Determine the [X, Y] coordinate at the center of the cell enclosing the given text.  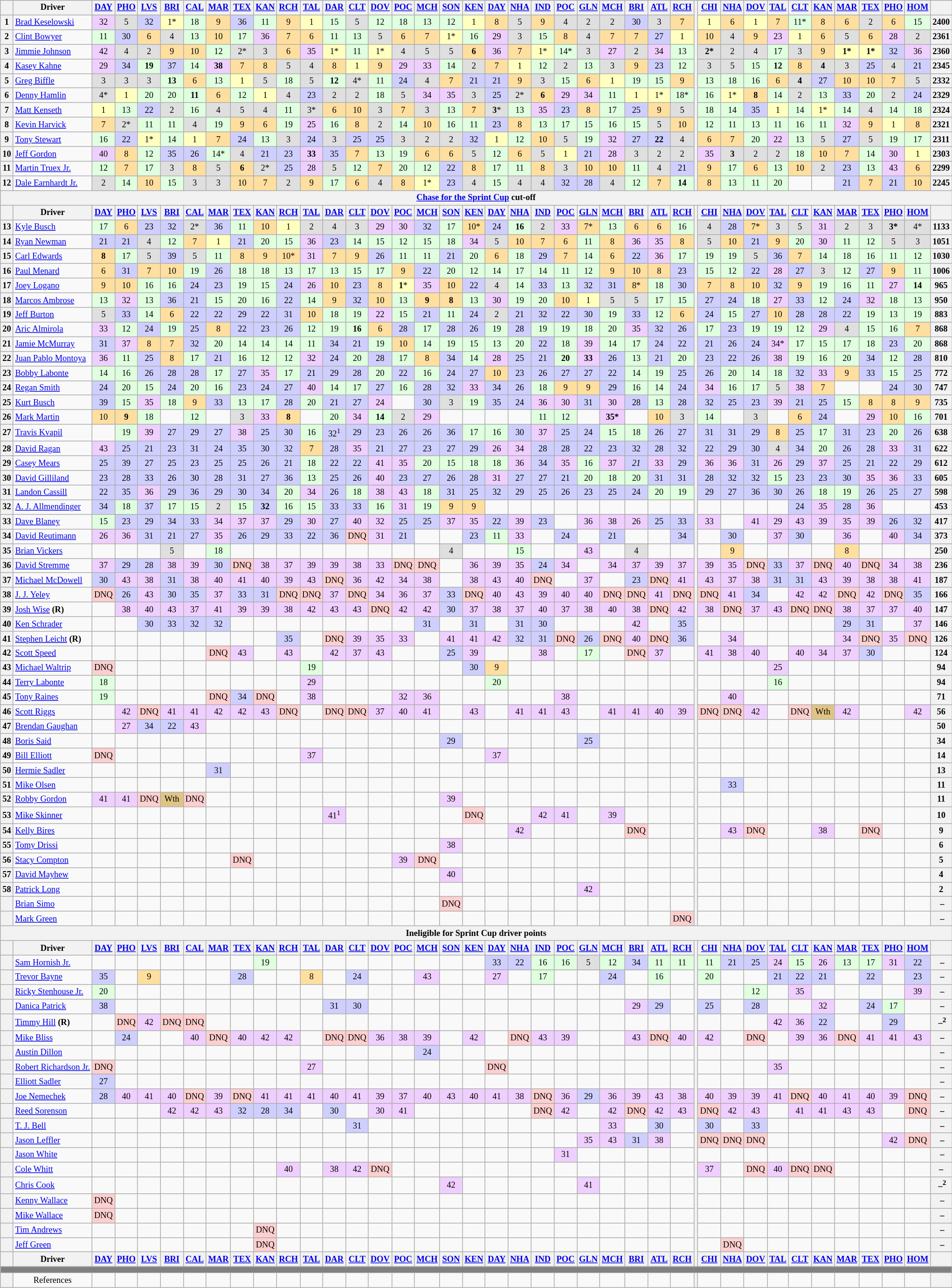
612 [941, 464]
124 [941, 654]
Kurt Busch [52, 403]
605 [941, 478]
Scott Riggs [52, 712]
Josh Wise (R) [52, 609]
950 [941, 300]
Carl Edwards [52, 256]
2345 [941, 66]
622 [941, 449]
Kevin Harvick [52, 125]
2311 [941, 139]
373 [941, 536]
126 [941, 639]
166 [941, 595]
Ineligible for Sprint Cup driver points [476, 934]
1133 [941, 227]
Marcos Ambrose [52, 300]
Aric Almirola [52, 329]
Stephen Leicht (R) [52, 639]
48 [7, 741]
Denny Hamlin [52, 95]
71 [941, 698]
Ricky Stenhouse Jr. [52, 991]
Casey Mears [52, 464]
Landon Cassill [52, 492]
Brian Vickers [52, 551]
References [52, 1281]
55 [7, 846]
Reed Sorenson [52, 1111]
8* [636, 285]
57 [7, 875]
Hermie Sadler [52, 770]
Scott Speed [52, 654]
Kenny Wallace [52, 1201]
Bill Elliott [52, 755]
Sam Hornish Jr. [52, 963]
Jason Leffler [52, 1141]
47 [7, 727]
Dave Blaney [52, 521]
Robby Gordon [52, 799]
11* [800, 22]
David Mayhew [52, 875]
250 [941, 551]
2400 [941, 22]
Travis Kvapil [52, 433]
147 [941, 609]
Timmy Hill (R) [52, 1022]
Kasey Kahne [52, 66]
2329 [941, 95]
2245 [941, 183]
45 [7, 698]
Danica Patrick [52, 1006]
34* [778, 344]
Clint Bowyer [52, 37]
46 [7, 712]
2303 [941, 154]
2321 [941, 125]
Tim Andrews [52, 1230]
Mike Bliss [52, 1038]
Regan Smith [52, 388]
Jeff Burton [52, 315]
Joe Nemechek [52, 1097]
Mike Olsen [52, 785]
Jamie McMurray [52, 344]
2324 [941, 110]
58 [7, 890]
Cole Whitt [52, 1170]
Trevor Bayne [52, 977]
Elliott Sadler [52, 1082]
Brendan Gaughan [52, 727]
Kyle Busch [52, 227]
Paul Menard [52, 271]
Ken Schrader [52, 624]
1051 [941, 242]
David Gilliland [52, 478]
Jason White [52, 1155]
Stacy Compton [52, 860]
David Ragan [52, 449]
1006 [941, 271]
2361 [941, 37]
236 [941, 565]
53 [7, 815]
1030 [941, 256]
Tony Stewart [52, 139]
A. J. Allmendinger [52, 507]
Matt Kenseth [52, 110]
Robert Richardson Jr. [52, 1067]
747 [941, 388]
411 [335, 815]
Juan Pablo Montoya [52, 359]
Austin Dillon [52, 1053]
Chase for the Sprint Cup cut-off [476, 198]
Mike Wallace [52, 1215]
Jimmie Johnson [52, 51]
772 [941, 373]
J. J. Yeley [52, 595]
701 [941, 417]
Ryan Newman [52, 242]
2332 [941, 81]
Mark Martin [52, 417]
Tomy Drissi [52, 846]
Patrick Long [52, 890]
44 [7, 683]
598 [941, 492]
Greg Biffle [52, 81]
David Stremme [52, 565]
Bobby Labonte [52, 373]
Martin Truex Jr. [52, 169]
49 [7, 755]
638 [941, 433]
Michael Waltrip [52, 668]
Jeff Green [52, 1245]
2360 [941, 51]
Dale Earnhardt Jr. [52, 183]
51 [7, 785]
965 [941, 285]
52 [7, 799]
35* [612, 417]
David Reutimann [52, 536]
146 [941, 624]
Mark Green [52, 919]
883 [941, 315]
Brian Simo [52, 904]
54 [7, 831]
417 [941, 521]
Brad Keselowski [52, 22]
Chris Cook [52, 1185]
T. J. Bell [52, 1126]
453 [941, 507]
810 [941, 359]
Joey Logano [52, 285]
Terry Labonte [52, 683]
321 [335, 433]
Tony Raines [52, 698]
Kelly Bires [52, 831]
Boris Said [52, 741]
187 [941, 580]
2299 [941, 169]
Jeff Gordon [52, 154]
Michael McDowell [52, 580]
18* [682, 95]
735 [941, 403]
Mike Skinner [52, 815]
